Return the [X, Y] coordinate for the center point of the cell that contains the specified text.  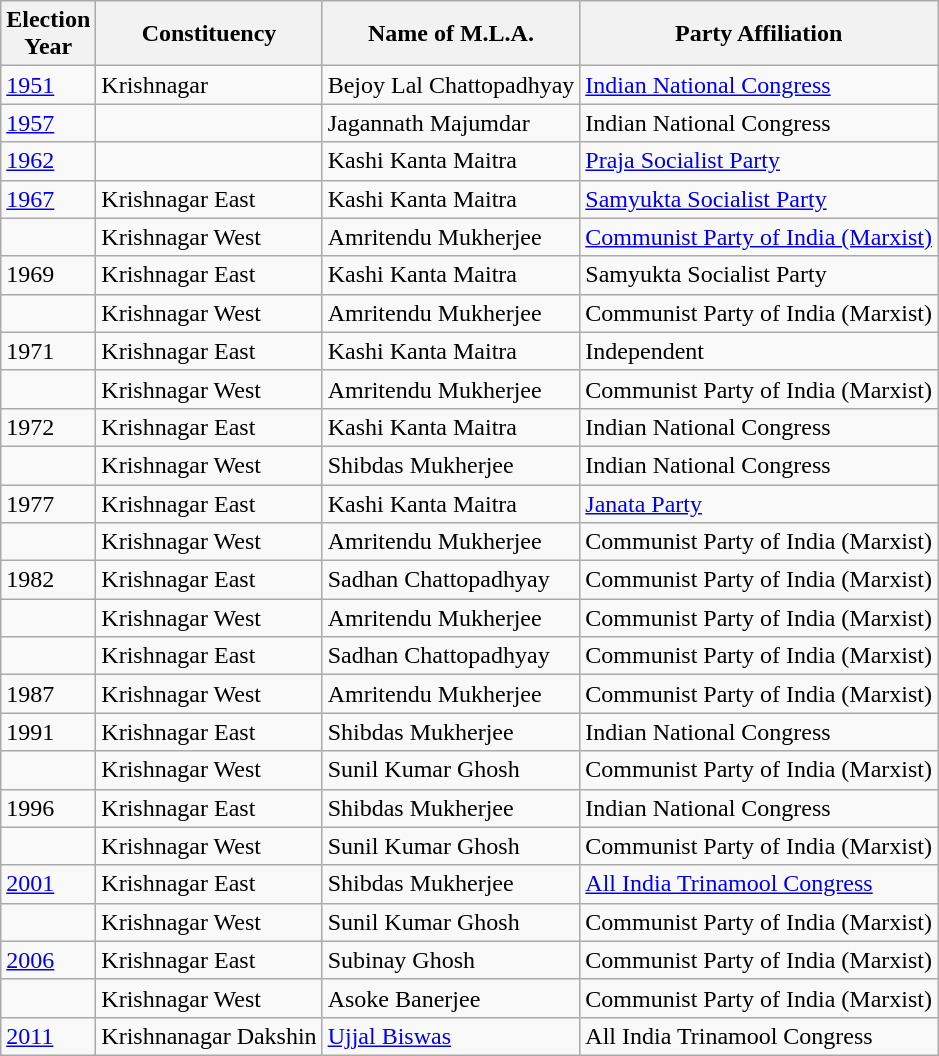
Janata Party [759, 503]
1957 [48, 123]
1967 [48, 199]
1972 [48, 427]
Constituency [209, 34]
2001 [48, 884]
1977 [48, 503]
2006 [48, 960]
1996 [48, 808]
Krishnagar [209, 85]
1982 [48, 580]
Praja Socialist Party [759, 161]
Bejoy Lal Chattopadhyay [451, 85]
1987 [48, 694]
1971 [48, 351]
Subinay Ghosh [451, 960]
Name of M.L.A. [451, 34]
1962 [48, 161]
1969 [48, 275]
2011 [48, 1036]
Jagannath Majumdar [451, 123]
Krishnanagar Dakshin [209, 1036]
1991 [48, 732]
1951 [48, 85]
Ujjal Biswas [451, 1036]
Asoke Banerjee [451, 998]
Party Affiliation [759, 34]
Independent [759, 351]
Election Year [48, 34]
